Detect which cell encompasses the target text, then output its (x, y) center coordinate. 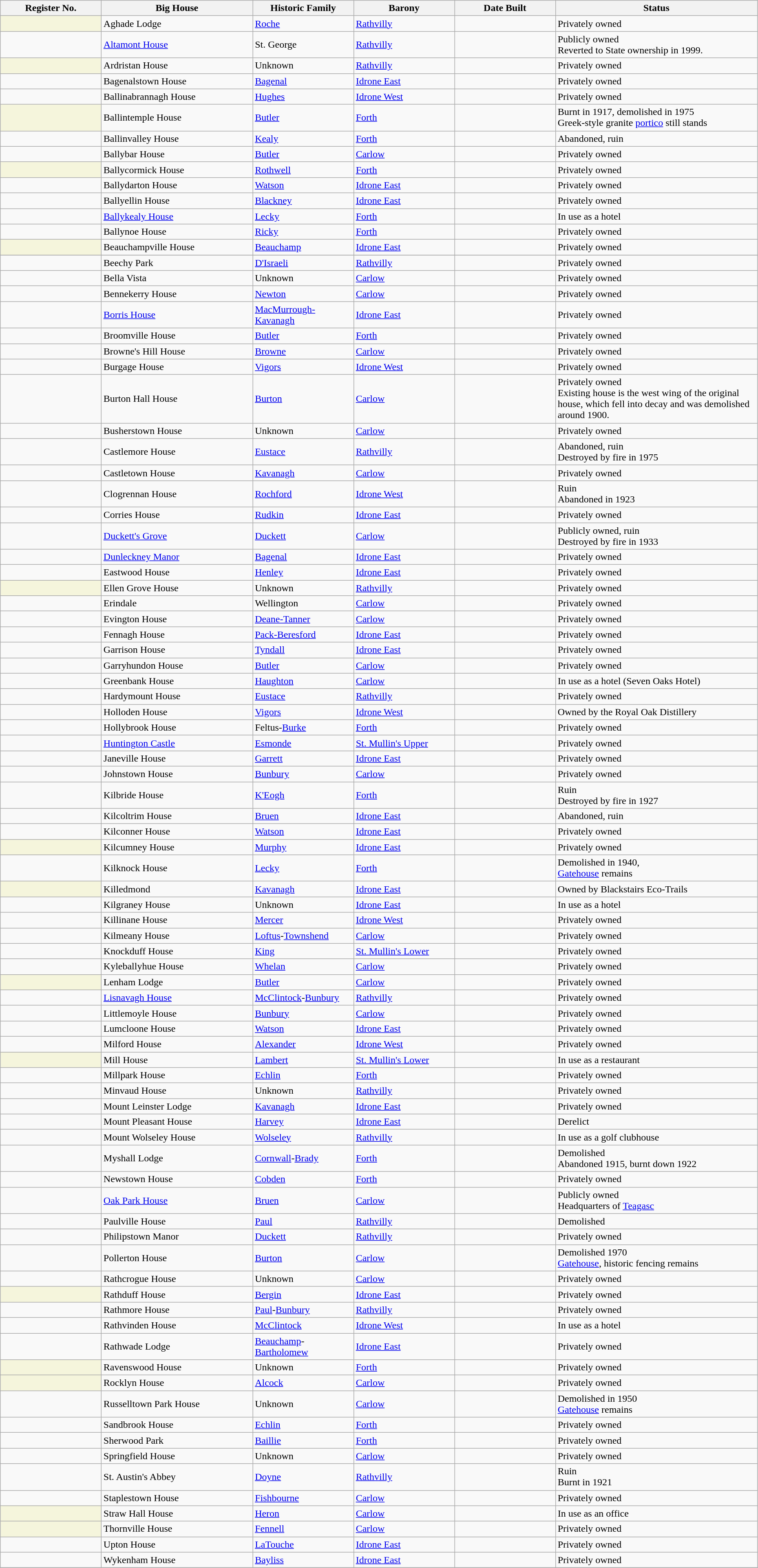
Borris House (177, 315)
King (303, 951)
Aghade Lodge (177, 24)
Fennell (303, 1529)
Demolished in 1950 Gatehouse remains (656, 1404)
Fishbourne (303, 1498)
Thornville House (177, 1529)
Newstown House (177, 1179)
Alexander (303, 1044)
Knockduff House (177, 951)
Burton Hall House (177, 399)
Lenham Lodge (177, 982)
Privately owned Existing house is the west wing of the original house, which fell into decay and was demolished around 1900. (656, 399)
Garrett (303, 758)
Lambert (303, 1060)
Staplestown House (177, 1498)
Derelict (656, 1122)
Beauchampville House (177, 247)
Kealy (303, 139)
Rochford (303, 494)
St. George (303, 45)
Mill House (177, 1060)
Sherwood Park (177, 1440)
Historic Family (303, 8)
Sandbrook House (177, 1425)
Ballycormick House (177, 170)
Wykenham House (177, 1560)
Bergin (303, 1294)
D'Israeli (303, 263)
Paul-Bunbury (303, 1310)
Fennagh House (177, 634)
Demolished 1970 Gatehouse, historic fencing remains (656, 1257)
Cobden (303, 1179)
Ruin Destroyed by fire in 1927 (656, 795)
Huntington Castle (177, 743)
Haughton (303, 681)
Oak Park House (177, 1200)
Littlemoyle House (177, 1013)
Broomville House (177, 336)
Bagenalstown House (177, 81)
Garryhundon House (177, 665)
Ruin Burnt in 1921 (656, 1477)
Milford House (177, 1044)
Erindale (177, 603)
Demolished (656, 1221)
In use as a golf clubhouse (656, 1137)
Pollerton House (177, 1257)
McClintock-Bunbury (303, 998)
Owned by Blackstairs Eco-Trails (656, 889)
Rothwell (303, 170)
Eastwood House (177, 573)
Beechy Park (177, 263)
Newton (303, 294)
Bayliss (303, 1560)
Ruin Abandoned in 1923 (656, 494)
Myshall Lodge (177, 1158)
Lisnavagh House (177, 998)
Kilcoltrim House (177, 816)
LaTouche (303, 1544)
Mount Wolseley House (177, 1137)
Deane-Tanner (303, 619)
Wellington (303, 603)
Publicly owned, ruin Destroyed by fire in 1933 (656, 535)
Bella Vista (177, 278)
Loftus-Townshend (303, 936)
Browne's Hill House (177, 351)
Millpark House (177, 1075)
Kilconner House (177, 832)
McClintock (303, 1325)
In use as an office (656, 1513)
Demolished Abandoned 1915, burnt down 1922 (656, 1158)
MacMurrough-Kavanagh (303, 315)
Ardristan House (177, 66)
Ricky (303, 232)
Wolseley (303, 1137)
K'Eogh (303, 795)
Duckett's Grove (177, 535)
Rathmore House (177, 1310)
Dunleckney Manor (177, 557)
Upton House (177, 1544)
Busherstown House (177, 431)
Big House (177, 8)
Mercer (303, 920)
Owned by the Royal Oak Distillery (656, 712)
Register No. (51, 8)
Cornwall-Brady (303, 1158)
Burnt in 1917, demolished in 1975 Greek-style granite portico still stands (656, 117)
Kilknock House (177, 868)
Demolished in 1940, Gatehouse remains (656, 868)
Bennekerry House (177, 294)
Ballinabrannagh House (177, 97)
Ellen Grove House (177, 588)
St. Mullin's Upper (404, 743)
Castlemore House (177, 451)
Browne (303, 351)
Blackney (303, 200)
Publicly owned Headquarters of Teagasc (656, 1200)
Clogrennan House (177, 494)
In use as a restaurant (656, 1060)
Hollybrook House (177, 727)
St. Austin's Abbey (177, 1477)
Kilmeany House (177, 936)
Publicly owned Reverted to State ownership in 1999. (656, 45)
Altamont House (177, 45)
Rocklyn House (177, 1383)
Alcock (303, 1383)
Janeville House (177, 758)
Beauchamp-Bartholomew (303, 1346)
Springfield House (177, 1456)
Russelltown Park House (177, 1404)
Kyleballyhue House (177, 967)
Ballynoe House (177, 232)
Kilgraney House (177, 905)
Greenbank House (177, 681)
Kilcumney House (177, 847)
Corries House (177, 515)
Rathwade Lodge (177, 1346)
Abandoned, ruin Destroyed by fire in 1975 (656, 451)
Paul (303, 1221)
Ballinvalley House (177, 139)
Rathcrogue House (177, 1279)
Paulville House (177, 1221)
Garrison House (177, 650)
Tyndall (303, 650)
Doyne (303, 1477)
Esmonde (303, 743)
Pack-Beresford (303, 634)
Ballybar House (177, 154)
Murphy (303, 847)
Ballintemple House (177, 117)
Ballydarton House (177, 185)
Straw Hall House (177, 1513)
Rathvinden House (177, 1325)
Barony (404, 8)
Killedmond (177, 889)
Kilbride House (177, 795)
Hardymount House (177, 696)
Beauchamp (303, 247)
Mount Leinster Lodge (177, 1106)
Rudkin (303, 515)
Status (656, 8)
Evington House (177, 619)
Feltus-Burke (303, 727)
Roche (303, 24)
Harvey (303, 1122)
Rathduff House (177, 1294)
Burgage House (177, 367)
In use as a hotel (Seven Oaks Hotel) (656, 681)
Whelan (303, 967)
Minvaud House (177, 1091)
Ravenswood House (177, 1368)
Ballyellin House (177, 200)
Killinane House (177, 920)
Baillie (303, 1440)
Heron (303, 1513)
Hughes (303, 97)
Mount Pleasant House (177, 1122)
Date Built (505, 8)
Henley (303, 573)
Castletown House (177, 473)
Ballykealy House (177, 216)
Holloden House (177, 712)
Lumcloone House (177, 1028)
Johnstown House (177, 774)
Philipstown Manor (177, 1237)
